Provide the [X, Y] coordinate of the cell's center where the given text is located.  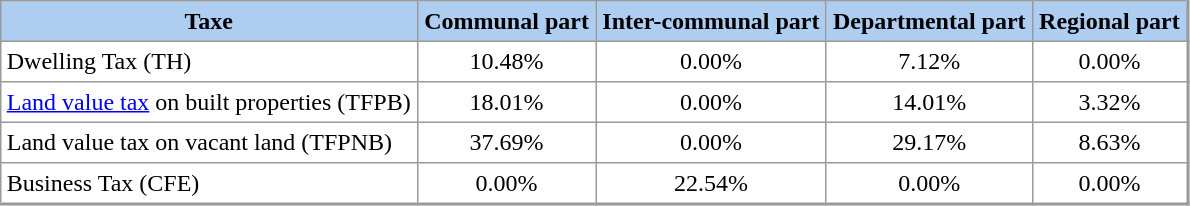
Inter-communal part [712, 21]
14.01% [929, 102]
Taxe [208, 21]
8.63% [1110, 142]
7.12% [929, 61]
Land value tax on vacant land (TFPNB) [208, 142]
Land value tax on built properties (TFPB) [208, 102]
3.32% [1110, 102]
22.54% [712, 184]
Communal part [506, 21]
Regional part [1110, 21]
29.17% [929, 142]
10.48% [506, 61]
Dwelling Tax (TH) [208, 61]
18.01% [506, 102]
37.69% [506, 142]
Business Tax (CFE) [208, 184]
Departmental part [929, 21]
